Return the (x, y) coordinate for the center point of the cell that contains the specified text.  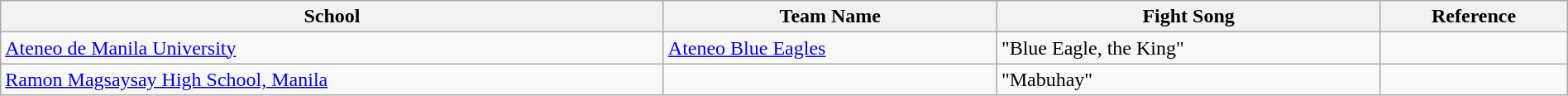
School (332, 17)
Ramon Magsaysay High School, Manila (332, 79)
Fight Song (1188, 17)
Ateneo de Manila University (332, 48)
Reference (1474, 17)
Team Name (830, 17)
"Mabuhay" (1188, 79)
"Blue Eagle, the King" (1188, 48)
Ateneo Blue Eagles (830, 48)
